Search for the cell housing the specified text and yield its (X, Y) center coordinate. 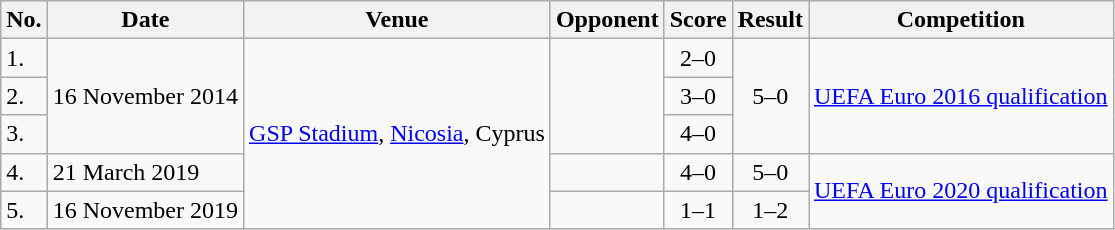
Opponent (607, 20)
16 November 2014 (145, 96)
UEFA Euro 2016 qualification (960, 96)
Result (770, 20)
2–0 (698, 58)
1–2 (770, 210)
3–0 (698, 96)
5. (24, 210)
1. (24, 58)
UEFA Euro 2020 qualification (960, 191)
2. (24, 96)
No. (24, 20)
Competition (960, 20)
Score (698, 20)
1–1 (698, 210)
3. (24, 134)
Venue (398, 20)
16 November 2019 (145, 210)
21 March 2019 (145, 172)
GSP Stadium, Nicosia, Cyprus (398, 134)
Date (145, 20)
4. (24, 172)
